From the cell containing the given text, extract its center point as [x, y] coordinate. 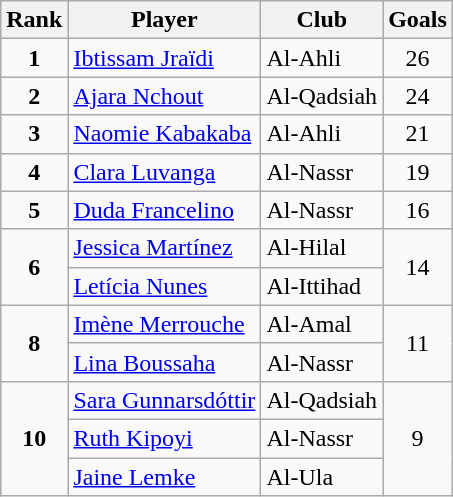
Duda Francelino [164, 210]
Ruth Kipoyi [164, 438]
Clara Luvanga [164, 172]
Al-Ittihad [322, 286]
24 [418, 96]
Letícia Nunes [164, 286]
Jaine Lemke [164, 477]
Jessica Martínez [164, 248]
11 [418, 343]
Ibtissam Jraïdi [164, 58]
16 [418, 210]
Al-Ula [322, 477]
5 [34, 210]
4 [34, 172]
Imène Merrouche [164, 324]
Naomie Kabakaba [164, 134]
21 [418, 134]
6 [34, 267]
8 [34, 343]
Al-Amal [322, 324]
Ajara Nchout [164, 96]
9 [418, 438]
2 [34, 96]
Club [322, 20]
26 [418, 58]
1 [34, 58]
Rank [34, 20]
Al-Hilal [322, 248]
10 [34, 438]
Sara Gunnarsdóttir [164, 400]
3 [34, 134]
Goals [418, 20]
14 [418, 267]
Player [164, 20]
19 [418, 172]
Lina Boussaha [164, 362]
